Search for the cell housing the specified text and yield its (X, Y) center coordinate. 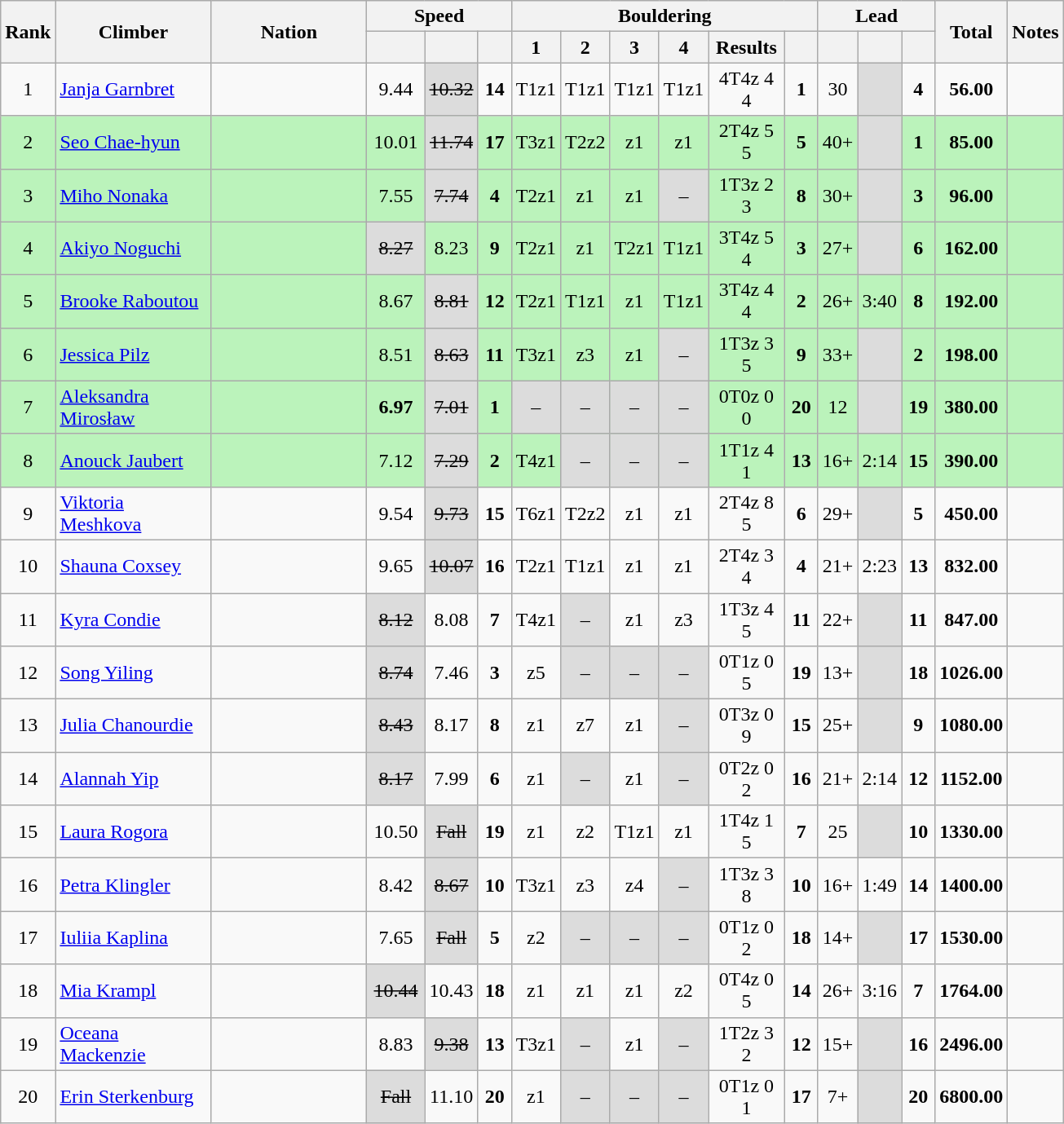
7.29 (452, 460)
1400.00 (972, 885)
27+ (838, 248)
198.00 (972, 354)
0T1z 0 1 (747, 1097)
Rank (28, 32)
Akiyo Noguchi (134, 248)
Mia Krampl (134, 991)
Climber (134, 32)
1152.00 (972, 779)
2:23 (880, 566)
56.00 (972, 90)
1080.00 (972, 725)
9.54 (396, 514)
10.50 (396, 831)
1530.00 (972, 937)
96.00 (972, 196)
2T4z 8 5 (747, 514)
15+ (838, 1043)
7.01 (452, 408)
1T1z 4 1 (747, 460)
Total (972, 32)
3:16 (880, 991)
Bouldering (664, 16)
8.51 (396, 354)
13+ (838, 673)
Erin Sterkenburg (134, 1097)
1330.00 (972, 831)
7.99 (452, 779)
2496.00 (972, 1043)
7.74 (452, 196)
Alannah Yip (134, 779)
9.73 (452, 514)
11.74 (452, 142)
Seo Chae-hyun (134, 142)
7.55 (396, 196)
Laura Rogora (134, 831)
2T4z 3 4 (747, 566)
10.43 (452, 991)
832.00 (972, 566)
1T3z 3 8 (747, 885)
10.44 (396, 991)
1T3z 4 5 (747, 619)
8.74 (396, 673)
Viktoria Meshkova (134, 514)
9.65 (396, 566)
8.83 (396, 1043)
1:49 (880, 885)
0T2z 0 2 (747, 779)
85.00 (972, 142)
Anouck Jaubert (134, 460)
1T3z 2 3 (747, 196)
Petra Klingler (134, 885)
Lead (876, 16)
Notes (1035, 32)
10.01 (396, 142)
Song Yiling (134, 673)
33+ (838, 354)
847.00 (972, 619)
7+ (838, 1097)
1T2z 3 2 (747, 1043)
25+ (838, 725)
3T4z 4 4 (747, 302)
Julia Chanourdie (134, 725)
T6z1 (536, 514)
6.97 (396, 408)
0T4z 0 5 (747, 991)
1T4z 1 5 (747, 831)
Oceana Mackenzie (134, 1043)
8.63 (452, 354)
1T3z 3 5 (747, 354)
Kyra Condie (134, 619)
0T0z 0 0 (747, 408)
8.08 (452, 619)
3:40 (880, 302)
11.10 (452, 1097)
z5 (536, 673)
10.07 (452, 566)
7.46 (452, 673)
0T3z 0 9 (747, 725)
Iuliia Kaplina (134, 937)
Brooke Raboutou (134, 302)
6800.00 (972, 1097)
2T4z 5 5 (747, 142)
192.00 (972, 302)
z4 (634, 885)
30 (838, 90)
10.32 (452, 90)
380.00 (972, 408)
Nation (289, 32)
25 (838, 831)
9.38 (452, 1043)
8.12 (396, 619)
9.44 (396, 90)
8.43 (396, 725)
390.00 (972, 460)
22+ (838, 619)
Jessica Pilz (134, 354)
0T1z 0 5 (747, 673)
8.42 (396, 885)
Janja Garnbret (134, 90)
0T1z 0 2 (747, 937)
30+ (838, 196)
Miho Nonaka (134, 196)
z7 (585, 725)
4T4z 4 4 (747, 90)
3T4z 5 4 (747, 248)
Results (747, 47)
162.00 (972, 248)
8.81 (452, 302)
40+ (838, 142)
1026.00 (972, 673)
29+ (838, 514)
7.12 (396, 460)
450.00 (972, 514)
1764.00 (972, 991)
8.27 (396, 248)
Aleksandra Mirosław (134, 408)
7.65 (396, 937)
Shauna Coxsey (134, 566)
Speed (439, 16)
8.23 (452, 248)
14+ (838, 937)
